For the text-containing cell, return its midpoint in [x, y] coordinate format. 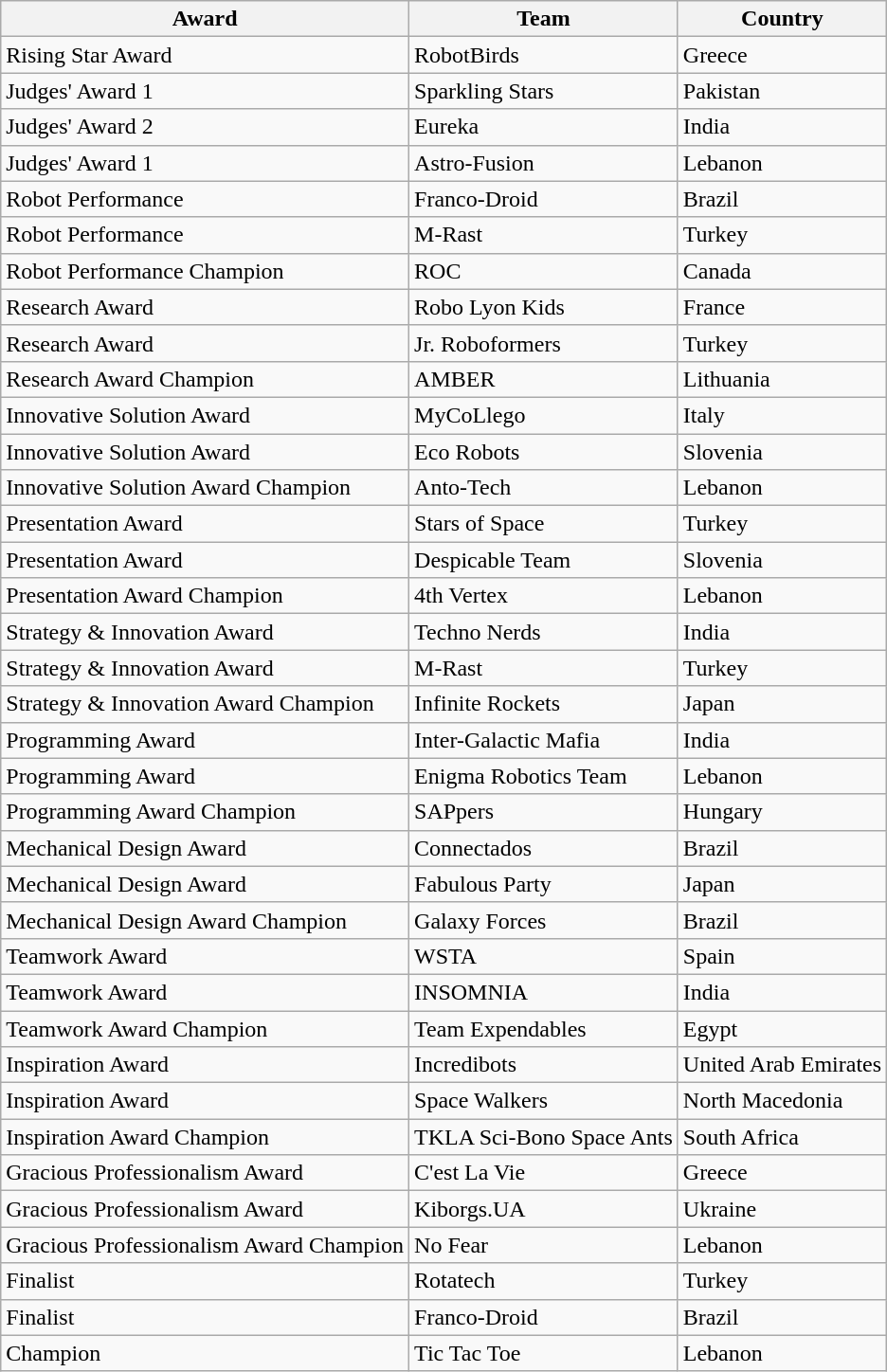
Spain [782, 956]
South Africa [782, 1137]
C'est La Vie [544, 1173]
Team Expendables [544, 1028]
ROC [544, 271]
Techno Nerds [544, 632]
Programming Award Champion [205, 812]
Sparkling Stars [544, 91]
Anto-Tech [544, 488]
Space Walkers [544, 1101]
Strategy & Innovation Award Champion [205, 704]
Egypt [782, 1028]
INSOMNIA [544, 992]
AMBER [544, 379]
Teamwork Award Champion [205, 1028]
Award [205, 19]
Kiborgs.UA [544, 1209]
United Arab Emirates [782, 1065]
Fabulous Party [544, 884]
Mechanical Design Award Champion [205, 920]
Team [544, 19]
Stars of Space [544, 524]
WSTA [544, 956]
Rising Star Award [205, 55]
Judges' Award 2 [205, 127]
Rotatech [544, 1281]
Galaxy Forces [544, 920]
Connectados [544, 848]
TKLA Sci-Bono Space Ants [544, 1137]
Hungary [782, 812]
Astro-Fusion [544, 163]
Infinite Rockets [544, 704]
Eureka [544, 127]
Presentation Award Champion [205, 596]
Jr. Roboformers [544, 343]
Robot Performance Champion [205, 271]
Robo Lyon Kids [544, 307]
Eco Robots [544, 452]
4th Vertex [544, 596]
Inter-Galactic Mafia [544, 740]
RobotBirds [544, 55]
Incredibots [544, 1065]
Italy [782, 415]
MyCoLlego [544, 415]
SAPpers [544, 812]
Inspiration Award Champion [205, 1137]
Innovative Solution Award Champion [205, 488]
Country [782, 19]
Pakistan [782, 91]
Tic Tac Toe [544, 1353]
France [782, 307]
Research Award Champion [205, 379]
Enigma Robotics Team [544, 776]
No Fear [544, 1245]
Canada [782, 271]
North Macedonia [782, 1101]
Despicable Team [544, 560]
Lithuania [782, 379]
Ukraine [782, 1209]
Champion [205, 1353]
Gracious Professionalism Award Champion [205, 1245]
